Capture the cell that displays the provided text and extract its (x, y) central coordinate. 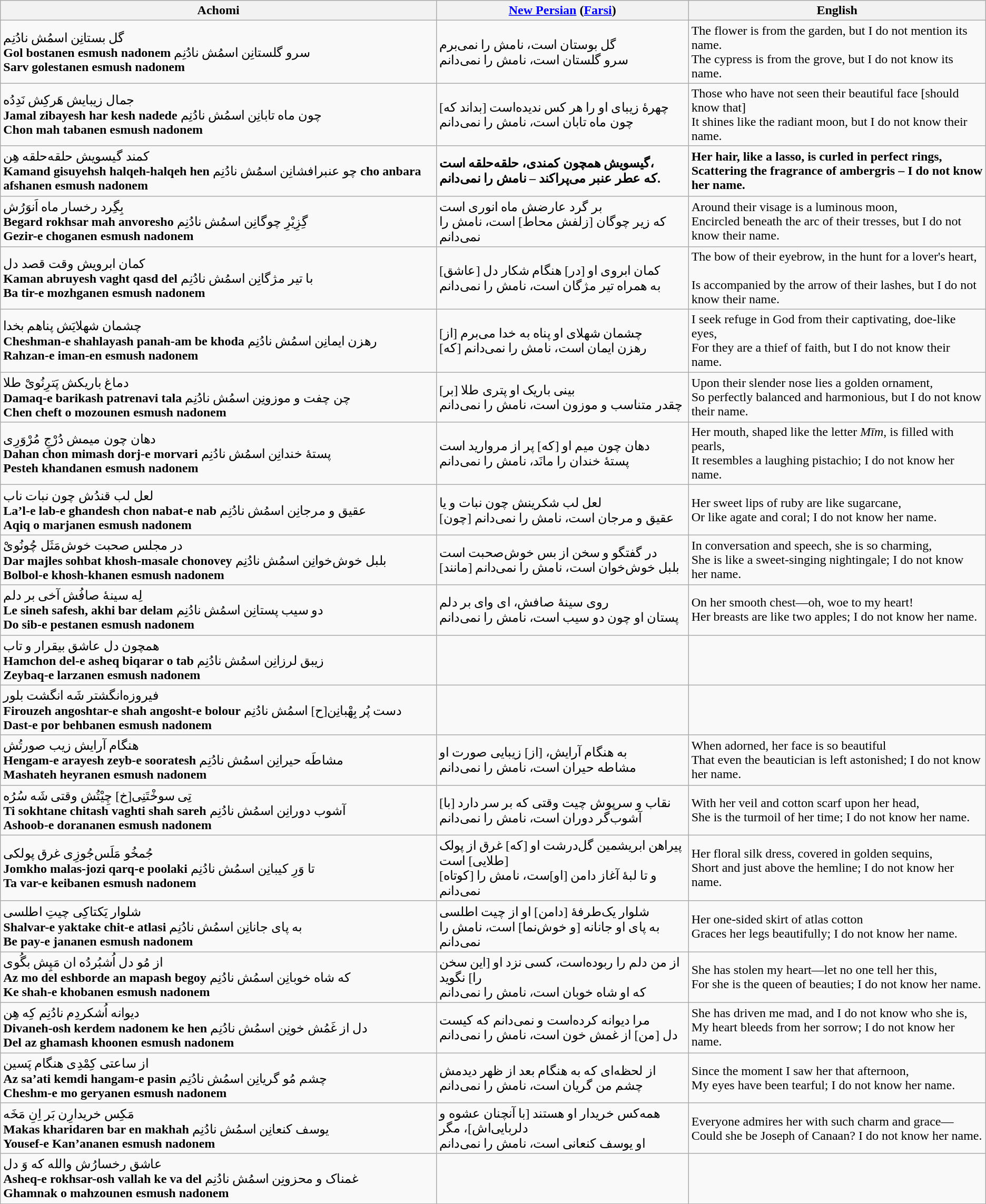
I seek refuge in God from their captivating, doe-like eyes, For they are a thief of faith, but I do not know their name. (837, 341)
هنگام آرایش زیب صورتُشHengam-e arayesh zeyb-e sooratesh مشاطَه حیرانِن اسمُش نادُنِمMashateh heyranen esmush nadonem (219, 760)
جمال زیبایش هَرکِش نَدِدُهJamal zibayesh har kesh nadede چون ماه تابانِن اسمُش نادُنِمChon mah tabanen esmush nadonem (219, 115)
همه‌کس خریدار او هستند [با آنچنان عشوه و دلربایی‌اش]، مگراو یوسف کنعانی است، نامش را نمی‌دانم (563, 1129)
دیوانه اُشکردِم نادُنِم کِه هِنDivaneh-osh kerdem nadonem ke hen دل از غَمُش خونِن اسمُش نادُنِمDel az ghamash khoonen esmush nadonem (219, 1028)
کمند گیسویش حلقه‌حلقه هِنKamand gisuyehsh halqeh-halqeh hen چو عنبرافشانِن اسمُش نادُنِم cho anbara afshanen esmush nadonem (219, 171)
Achomi (219, 11)
مرا دیوانه کرده‌است و نمی‌دانم که کیستدل [من] از غمش خون است، نامش را نمی‌دانم (563, 1028)
پیراهن ابریشمین گل‌درشت او [که] غرق از پولک [طلایی] است[کوتاه] و تا لبهٔ آغاز دامن [او]ست، نامش را نمی‌دانم (563, 868)
دماغ باریکش پَترِنُویْ طلاDamaq-e barikash patrenavi tala چن چفت و موزونِن اسمُش نادُنِمChen cheft o mozounen esmush nadonem (219, 397)
لعل لب شکرینش چون نبات و یا[چون] عقیق و مرجان است، نامش را نمی‌دانم (563, 510)
گل بستانِن اسمُش نادُنِمGol bostanen esmush nadonem سرو گلستانِن اسمُش نادُنِمSarv golestanen esmush nadonem (219, 52)
لعل لب قندُش چون نبات نابLa’l-e lab-e ghandesh chon nabat-e nab عقیق و مرجانِن اسمُش نادُنِمAqiq o marjanen esmush nadonem (219, 510)
چهرهٔ زیبای او را هر کس ندیده‌است [بداند که]چون ماه تابان است، نامش را نمی‌دانم (563, 115)
گل بوستان است، نامش را نمی‌برمسرو گلستان است، نامش را نمی‌دانم (563, 52)
Her hair, like a lasso, is curled in perfect rings,Scattering the fragrance of ambergris – I do not know her name. (837, 171)
از لحظه‌ای که به هنگام بعد از ظهر دیدمشچشم من گریان است، نامش را نمی‌دانم (563, 1078)
[بر] بینی باریک او پتری طلاچقدر متناسب و موزون است، نامش را نمی‌دانم (563, 397)
[با] نقاب و سرپوش چیت وقتی که بر سر داردآشوب‌گر دوران است، نامش را نمی‌دانم (563, 810)
With her veil and cotton scarf upon her head,She is the turmoil of her time; I do not know her name. (837, 810)
[از] چشمان شهلای او پناه به خدا می‌برم[که] رهزن ایمان است، نامش را نمی‌دانم (563, 341)
In conversation and speech, she is so charming,She is like a sweet-singing nightingale; I do not know her name. (837, 560)
Her sweet lips of ruby are like sugarcane,Or like agate and coral; I do not know her name. (837, 510)
کمان ابروی او [در] هنگام شکار دل [عاشق]به همراه تیر مژگان است، نامش را نمی‌دانم (563, 278)
در گفتگو و سخن از بس خوش‌صحبت است[مانند] بلبل خوش‌خوان است، نامش را نمی‌دانم (563, 560)
The flower is from the garden, but I do not mention its name. The cypress is from the grove, but I do not know its name. (837, 52)
تِی سوخْتَنِی[خ] چِیْتُش وقتی شَه سُرُهTi sokhtane chitash vaghti shah sareh آشوب دورانِن اسمُش نادُنِمAshoob-e dorananen esmush nadonem (219, 810)
The bow of their eyebrow, in the hunt for a lover's heart, Is accompanied by the arrow of their lashes, but I do not know their name. (837, 278)
روی سینهٔ صافش، ای وای بر دلمپستان او چون دو سیب است، نامش را نمی‌دانم (563, 610)
Her mouth, shaped like the letter Mīm, is filled with pearls,It resembles a laughing pistachio; I do not know her name. (837, 454)
New Persian (Farsi) (563, 11)
بر گرد عارضش ماه انوری استکه زیر چوگان [زلفش محاط] است، نامش را نمی‌دانم (563, 221)
عاشق رخسارُش والله که وَ دلAsheq-e rokhsar-osh vallah ke va del غمناک و محزونِن اسمُش نادُنِمGhamnak o mahzounen esmush nadonem (219, 1178)
She has driven me mad, and I do not know who she is,My heart bleeds from her sorrow; I do not know her name. (837, 1028)
Upon their slender nose lies a golden ornament, So perfectly balanced and harmonious, but I do not know their name. (837, 397)
دهان چون میمش دُرْجِ مُرْوَرِیDahan chon mimash dorj-e morvari پستهٔ خندانِن اسمُش نادُنِمPesteh khandanen esmush nadonem (219, 454)
همچون دل عاشق بیقرار و تابHamchon del-e asheq biqarar o tab زیبق لرزانِن اسمُش نادُنِمZeybaq-e larzanen esmush nadonem (219, 660)
When adorned, her face is so beautifulThat even the beautician is left astonished; I do not know her name. (837, 760)
She has stolen my heart—let no one tell her this,For she is the queen of beauties; I do not know her name. (837, 977)
On her smooth chest—oh, woe to my heart!Her breasts are like two apples; I do not know her name. (837, 610)
به هنگام آرایش، [از] زیبایی صورت اومشاطه حیران است، نامش را نمی‌دانم (563, 760)
Those who have not seen their beautiful face [should know that] It shines like the radiant moon, but I do not know their name. (837, 115)
از مُو دل اُشبُردُه ان مَپِش بگُویAz mo del eshborde an mapash begoy که شاه خوبانِن اسمُش نادُنِمKe shah-e khobanen esmush nadonem (219, 977)
Everyone admires her with such charm and grace—Could she be Joseph of Canaan? I do not know her name. (837, 1129)
از من دلم را ربوده‌است، کسی نزد او [این سخن را] نگویدکه او شاه خوبان است، نامش را نمی‌دانم (563, 977)
جُمخُو مَلَس‌جُوزِی غرق پولکیJomkho malas-jozi qarq-e poolaki تا وَرِ کیبانِن اسمُش نادُنِمTa var-e keibanen esmush nadonem (219, 868)
کمان ابرویش وقت قصد دلKaman abruyesh vaght qasd del با تیر مژگانِن اسمُش نادُنِمBa tir-e mozhganen esmush nadonem (219, 278)
مَکِس خریدارِن بَر اِنِ مَخَهMakas kharidaren bar en makhah یوسف کنعانِن اسمُش نادُنِمYousef-e Kan’ananen esmush nadonem (219, 1129)
شلوار یَکتاکِی چیتِ اطلسیShalvar-e yaktake chit-e atlasi به پای جانانِن اسمُش نادُنِمBe pay-e jananen esmush nadonem (219, 927)
لِه سینهٔ صافُش آخی بر دلمLe sineh safesh, akhi bar delam دو سیب پستانِن اسمُش نادُنِمDo sib-e pestanen esmush nadonem (219, 610)
شلوار یک‌طرفهٔ [دامن] او از چیت اطلسیبه پای او جانانه [و خوش‌نما] است، نامش را نمی‌دانم (563, 927)
در مجلس صحبت خوش‌مَثَل چُونُویْDar majles sohbat khosh-masale chonovey بلبل خوش‌خوانِن اسمُش نادُنِمBolbol-e khosh-khanen esmush nadonem (219, 560)
از ساعتی کِمْدِی هنگام پَسینAz sa’ati kemdi hangam-e pasin چشم مُو گریانِن اسمُش نادُنِمCheshm-e mo geryanen esmush nadonem (219, 1078)
Her floral silk dress, covered in golden sequins,Short and just above the hemline; I do not know her name. (837, 868)
فیروزه‌انگشتر شَه انگشت بلورFirouzeh angoshtar-e shah angosht-e bolour دست پُر بِهْبانِن[ح] اسمُش نادُنِمDast-e por behbanen esmush nadonem (219, 710)
English (837, 11)
گیسویش همچون کمندی، حلقه‌حلقه است،که عطر عنبر می‌پراکند – نامش را نمی‌دانم. (563, 171)
Since the moment I saw her that afternoon,My eyes have been tearful; I do not know her name. (837, 1078)
Her one-sided skirt of atlas cottonGraces her legs beautifully; I do not know her name. (837, 927)
دهان چون میم او [که] پر از مروارید استپستهٔ خندان را مانَد، نامش را نمی‌دانم (563, 454)
چشمان شهلایَش پناهم بخداCheshman-e shahlayash panah-am be khoda رهزن ایمانِن اسمُش نادُنِمRahzan-e iman-en esmush nadonem (219, 341)
بِگِرد رخسار ماه اَنوَرُشBegard rokhsar mah anvoresho گِزِیْرِ چوگانِن اسمُش نادُنِمGezir-e choganen esmush nadonem (219, 221)
Around their visage is a luminous moon, Encircled beneath the arc of their tresses, but I do not know their name. (837, 221)
